Provide the [X, Y] coordinate of the cell's center where the given text is located.  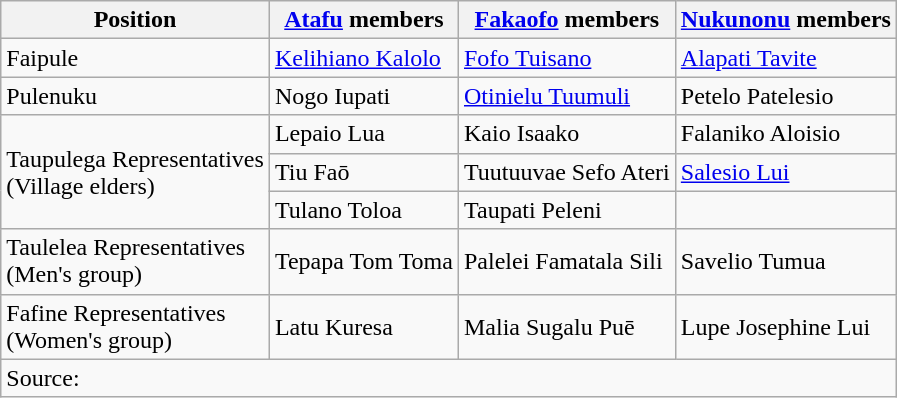
Kelihiano Kalolo [364, 58]
Taupati Peleni [566, 210]
Position [136, 20]
Fofo Tuisano [566, 58]
Tuutuuvae Sefo Ateri [566, 172]
Nogo Iupati [364, 96]
Kaio Isaako [566, 134]
Taupulega Representatives(Village elders) [136, 172]
Nukunonu members [786, 20]
Fafine Representatives(Women's group) [136, 326]
Malia Sugalu Puē [566, 326]
Falaniko Aloisio [786, 134]
Pulenuku [136, 96]
Alapati Tavite [786, 58]
Petelo Patelesio [786, 96]
Lepaio Lua [364, 134]
Otinielu Tuumuli [566, 96]
Tepapa Tom Toma [364, 262]
Latu Kuresa [364, 326]
Atafu members [364, 20]
Faipule [136, 58]
Taulelea Representatives(Men's group) [136, 262]
Salesio Lui [786, 172]
Source: [449, 378]
Tiu Faō [364, 172]
Lupe Josephine Lui [786, 326]
Palelei Famatala Sili [566, 262]
Fakaofo members [566, 20]
Savelio Tumua [786, 262]
Tulano Toloa [364, 210]
